Find where the given text appears and provide that cell's center as [X, Y] coordinate. 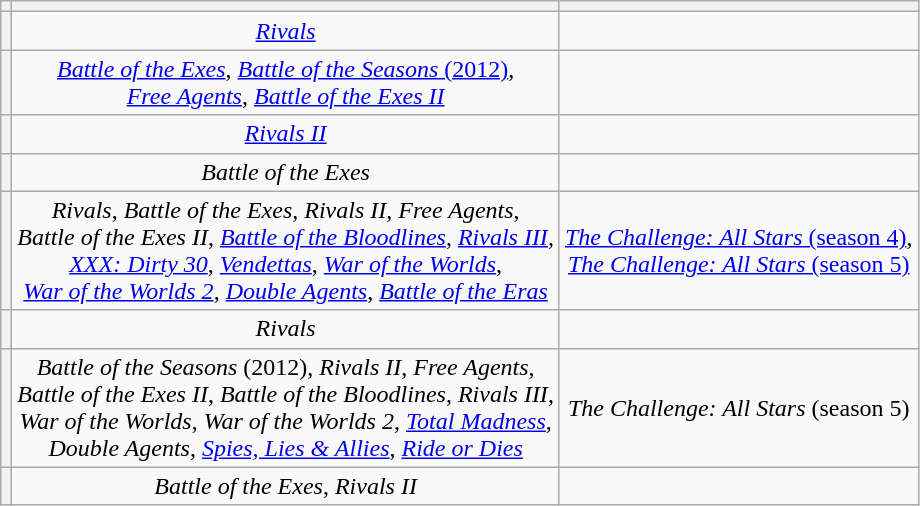
The Challenge: All Stars (season 5) [738, 408]
Rivals II [286, 134]
The Challenge: All Stars (season 4),The Challenge: All Stars (season 5) [738, 250]
Battle of the Exes [286, 172]
Battle of the Exes, Battle of the Seasons (2012),Free Agents, Battle of the Exes II [286, 82]
Battle of the Exes, Rivals II [286, 486]
